Capture the cell that displays the provided text and extract its [x, y] central coordinate. 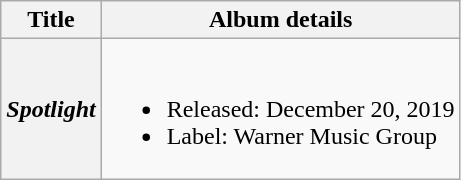
Title [51, 20]
Spotlight [51, 109]
Album details [280, 20]
Released: December 20, 2019Label: Warner Music Group [280, 109]
